Find where the given text appears and provide that cell's center as [X, Y] coordinate. 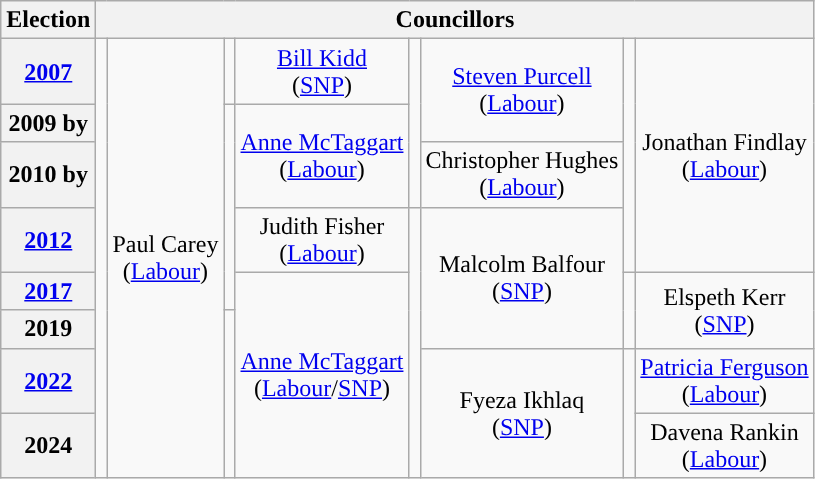
2024 [48, 446]
Election [48, 20]
Anne McTaggart(Labour/SNP) [322, 375]
Davena Rankin(Labour) [724, 446]
2009 by [48, 123]
Patricia Ferguson(Labour) [724, 380]
2007 [48, 72]
Councillors [455, 20]
Malcolm Balfour(SNP) [522, 278]
2022 [48, 380]
2017 [48, 291]
Judith Fisher(Labour) [322, 240]
2019 [48, 329]
Paul Carey(Labour) [166, 259]
Steven Purcell(Labour) [522, 90]
Jonathan Findlay(Labour) [724, 156]
Bill Kidd(SNP) [322, 72]
Christopher Hughes(Labour) [522, 174]
Anne McTaggart(Labour) [322, 156]
2012 [48, 240]
Elspeth Kerr(SNP) [724, 310]
2010 by [48, 174]
Fyeza Ikhlaq(SNP) [522, 413]
